Return the (X, Y) coordinate for the center point of the cell that contains the specified text.  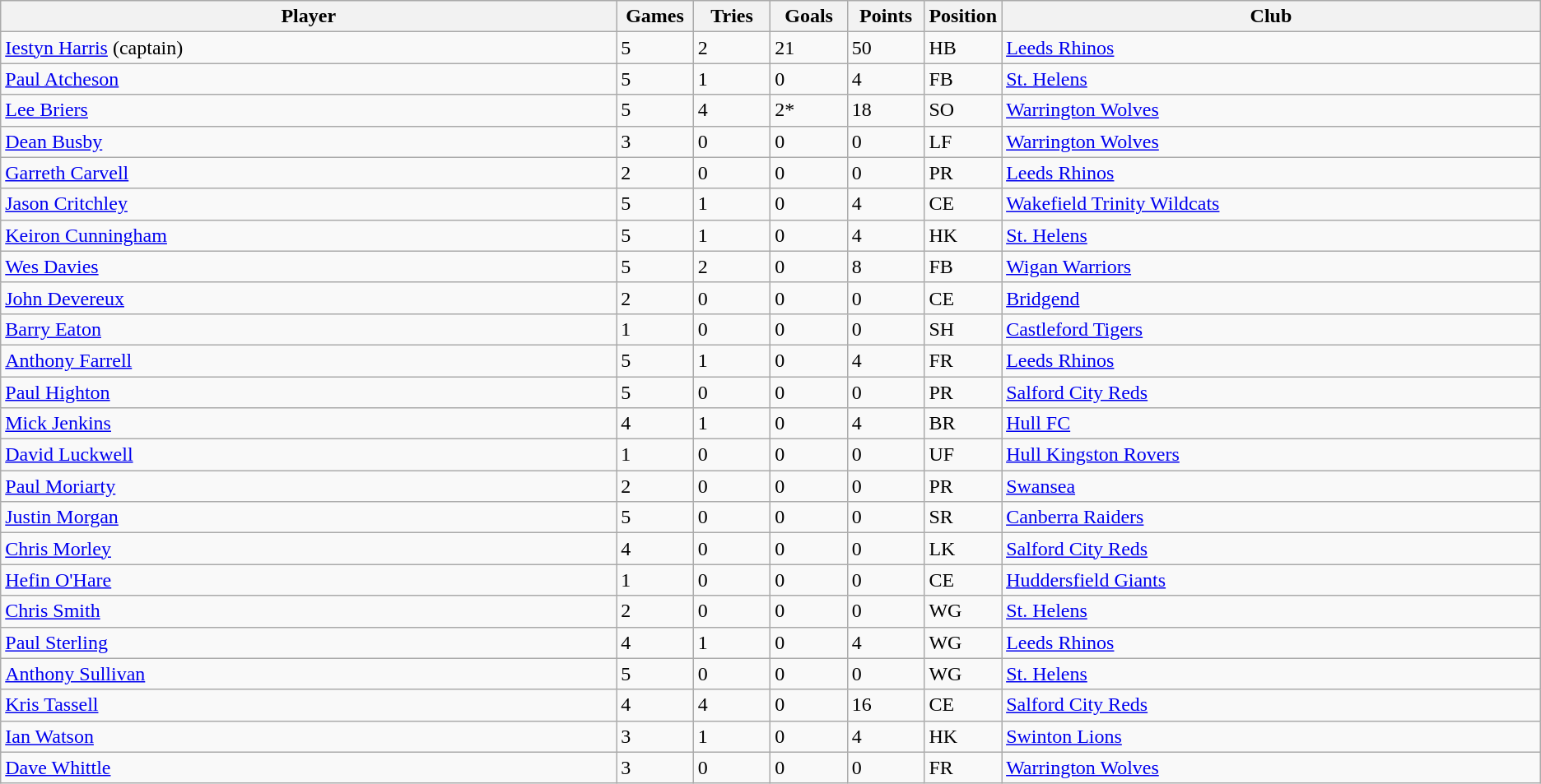
Hefin O'Hare (309, 580)
LF (963, 141)
Kris Tassell (309, 705)
Huddersfield Giants (1271, 580)
Jason Critchley (309, 204)
Chris Smith (309, 611)
Dave Whittle (309, 768)
Swinton Lions (1271, 736)
Points (886, 16)
Paul Highton (309, 392)
Swansea (1271, 486)
LK (963, 549)
Paul Moriarty (309, 486)
Wigan Warriors (1271, 267)
Club (1271, 16)
Player (309, 16)
Hull Kingston Rovers (1271, 455)
16 (886, 705)
Lee Briers (309, 110)
Wakefield Trinity Wildcats (1271, 204)
Tries (732, 16)
Paul Atcheson (309, 79)
David Luckwell (309, 455)
Hull FC (1271, 424)
Keiron Cunningham (309, 235)
8 (886, 267)
Position (963, 16)
Goals (809, 16)
Anthony Sullivan (309, 674)
Games (655, 16)
Paul Sterling (309, 643)
UF (963, 455)
21 (809, 48)
Castleford Tigers (1271, 329)
HB (963, 48)
18 (886, 110)
SO (963, 110)
SH (963, 329)
Barry Eaton (309, 329)
John Devereux (309, 298)
Canberra Raiders (1271, 517)
Bridgend (1271, 298)
Justin Morgan (309, 517)
50 (886, 48)
Iestyn Harris (captain) (309, 48)
SR (963, 517)
Ian Watson (309, 736)
2* (809, 110)
Wes Davies (309, 267)
BR (963, 424)
Garreth Carvell (309, 173)
Anthony Farrell (309, 360)
Mick Jenkins (309, 424)
Dean Busby (309, 141)
Chris Morley (309, 549)
